For the text-containing cell, return its midpoint in [x, y] coordinate format. 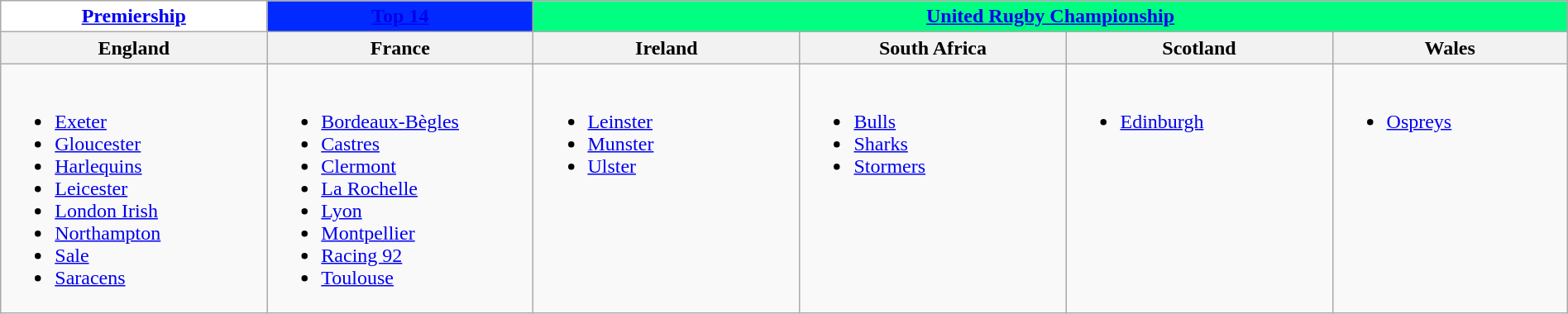
Wales [1450, 48]
Ospreys [1450, 188]
Top 14 [400, 17]
Premiership [134, 17]
France [400, 48]
ExeterGloucesterHarlequinsLeicesterLondon IrishNorthamptonSaleSaracens [134, 188]
Ireland [667, 48]
Edinburgh [1199, 188]
Scotland [1199, 48]
South Africa [933, 48]
England [134, 48]
Bordeaux-BèglesCastresClermontLa RochelleLyonMontpellierRacing 92Toulouse [400, 188]
United Rugby Championship [1050, 17]
LeinsterMunsterUlster [667, 188]
BullsSharksStormers [933, 188]
